Pinpoint the cell where the given text exists, returning its [x, y] midpoint coordinate. 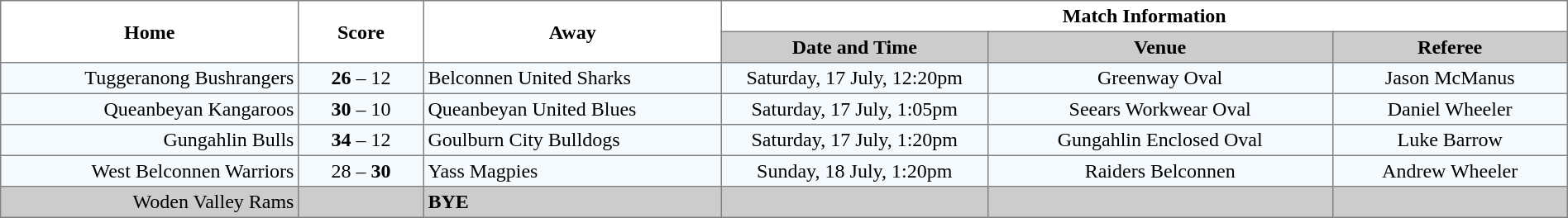
Gungahlin Enclosed Oval [1159, 140]
Away [572, 31]
Queanbeyan Kangaroos [150, 109]
Woden Valley Rams [150, 202]
Saturday, 17 July, 1:20pm [854, 140]
Score [361, 31]
Home [150, 31]
30 – 10 [361, 109]
Venue [1159, 47]
Queanbeyan United Blues [572, 109]
Tuggeranong Bushrangers [150, 78]
BYE [572, 202]
Jason McManus [1450, 78]
Match Information [1145, 17]
Seears Workwear Oval [1159, 109]
Belconnen United Sharks [572, 78]
Andrew Wheeler [1450, 171]
Raiders Belconnen [1159, 171]
Greenway Oval [1159, 78]
Saturday, 17 July, 1:05pm [854, 109]
Yass Magpies [572, 171]
Gungahlin Bulls [150, 140]
Saturday, 17 July, 12:20pm [854, 78]
Luke Barrow [1450, 140]
34 – 12 [361, 140]
Sunday, 18 July, 1:20pm [854, 171]
Goulburn City Bulldogs [572, 140]
Daniel Wheeler [1450, 109]
Referee [1450, 47]
West Belconnen Warriors [150, 171]
26 – 12 [361, 78]
Date and Time [854, 47]
28 – 30 [361, 171]
